Search for the cell housing the specified text and yield its [x, y] center coordinate. 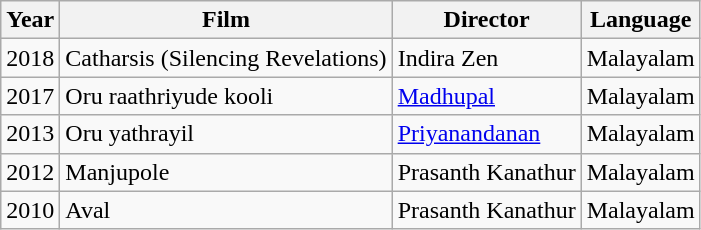
2018 [30, 58]
2012 [30, 172]
Priyanandanan [486, 134]
Film [226, 20]
2017 [30, 96]
Indira Zen [486, 58]
Manjupole [226, 172]
2010 [30, 210]
Aval [226, 210]
Language [640, 20]
Madhupal [486, 96]
Catharsis (Silencing Revelations) [226, 58]
Oru raathriyude kooli [226, 96]
Oru yathrayil [226, 134]
Year [30, 20]
2013 [30, 134]
Director [486, 20]
